Search for the cell housing the specified text and yield its (X, Y) center coordinate. 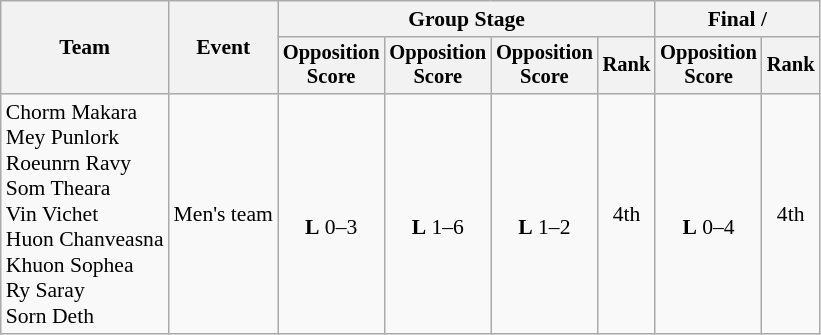
Event (224, 48)
L 0–3 (332, 214)
Group Stage (466, 19)
Men's team (224, 214)
Final / (737, 19)
L 0–4 (708, 214)
Chorm MakaraMey PunlorkRoeunrn RavySom ThearaVin VichetHuon ChanveasnaKhuon SopheaRy SaraySorn Deth (85, 214)
L 1–6 (438, 214)
L 1–2 (544, 214)
Team (85, 48)
